Provide the (x, y) coordinate of the cell's center where the given text is located.  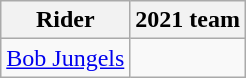
Rider (66, 20)
2021 team (188, 20)
Bob Jungels (66, 58)
